Determine the [x, y] coordinate at the center of the cell enclosing the given text.  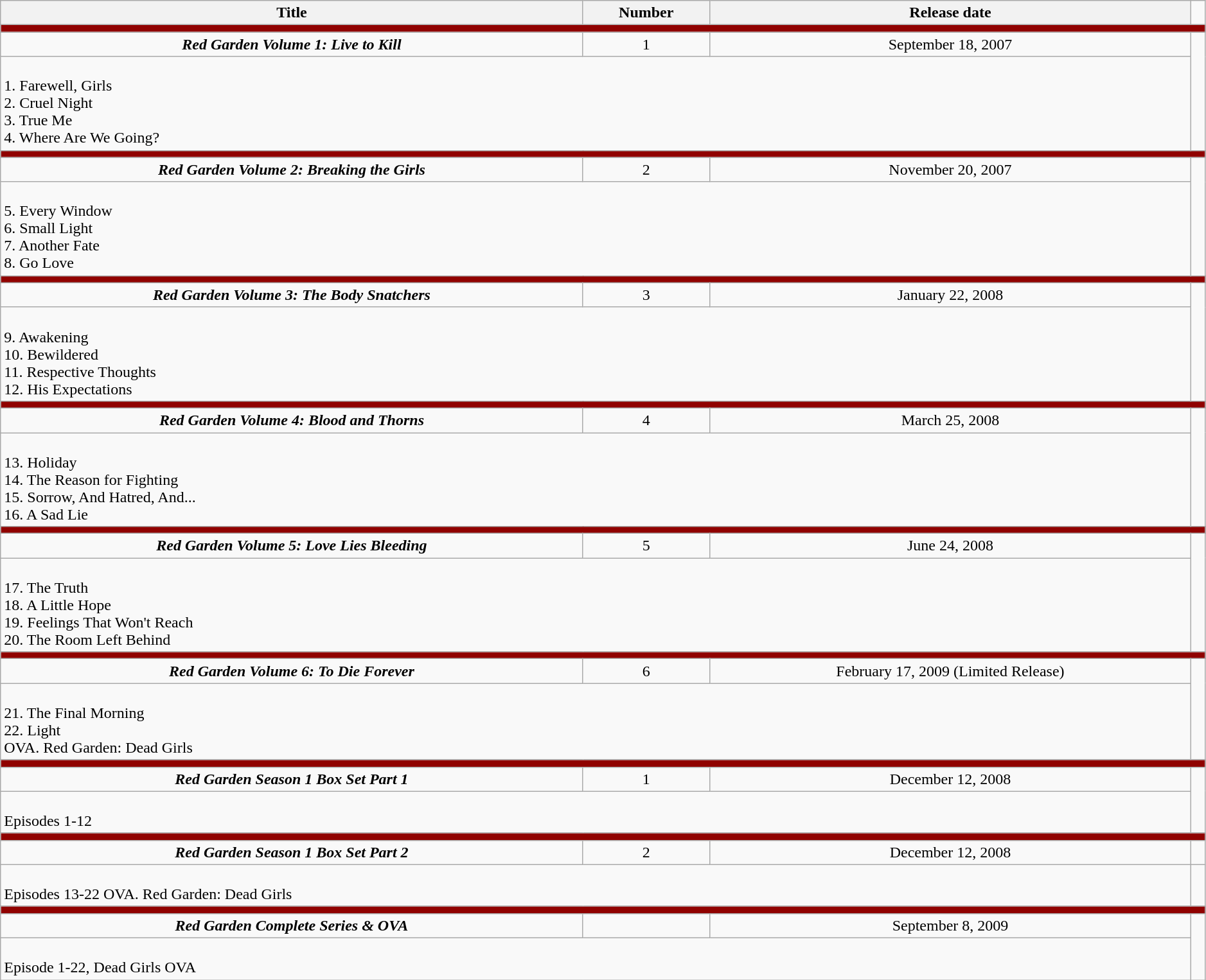
5 [646, 546]
March 25, 2008 [950, 420]
Red Garden Volume 1: Live to Kill [292, 44]
Red Garden Volume 3: The Body Snatchers [292, 295]
Red Garden Volume 5: Love Lies Bleeding [292, 546]
Episode 1-22, Dead Girls OVA [596, 958]
Episodes 1-12 [596, 812]
Red Garden Season 1 Box Set Part 1 [292, 779]
November 20, 2007 [950, 170]
Number [646, 13]
Red Garden Volume 4: Blood and Thorns [292, 420]
4 [646, 420]
Red Garden Volume 2: Breaking the Girls [292, 170]
September 8, 2009 [950, 925]
1. Farewell, Girls 2. Cruel Night 3. True Me 4. Where Are We Going? [596, 103]
5. Every Window 6. Small Light 7. Another Fate 8. Go Love [596, 229]
9. Awakening 10. Bewildered 11. Respective Thoughts 12. His Expectations [596, 354]
June 24, 2008 [950, 546]
6 [646, 671]
21. The Final Morning 22. Light OVA. Red Garden: Dead Girls [596, 722]
February 17, 2009 (Limited Release) [950, 671]
September 18, 2007 [950, 44]
Episodes 13-22 OVA. Red Garden: Dead Girls [596, 885]
17. The Truth 18. A Little Hope 19. Feelings That Won't Reach 20. The Room Left Behind [596, 605]
Release date [950, 13]
Red Garden Complete Series & OVA [292, 925]
Title [292, 13]
13. Holiday 14. The Reason for Fighting 15. Sorrow, And Hatred, And... 16. A Sad Lie [596, 480]
Red Garden Volume 6: To Die Forever [292, 671]
Red Garden Season 1 Box Set Part 2 [292, 852]
January 22, 2008 [950, 295]
3 [646, 295]
